Return the (x, y) coordinate for the center point of the cell that contains the specified text.  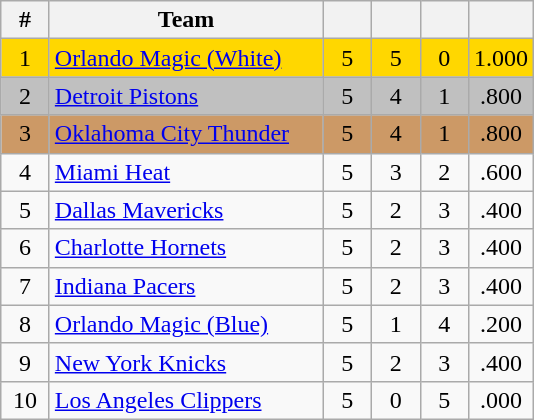
Dallas Mavericks (186, 210)
Indiana Pacers (186, 286)
.600 (502, 172)
# (26, 20)
9 (26, 362)
Oklahoma City Thunder (186, 134)
Team (186, 20)
Miami Heat (186, 172)
.200 (502, 324)
Orlando Magic (White) (186, 58)
Charlotte Hornets (186, 248)
Orlando Magic (Blue) (186, 324)
1.000 (502, 58)
Los Angeles Clippers (186, 400)
10 (26, 400)
New York Knicks (186, 362)
7 (26, 286)
.000 (502, 400)
8 (26, 324)
6 (26, 248)
Detroit Pistons (186, 96)
